For the text-containing cell, return its midpoint in (X, Y) coordinate format. 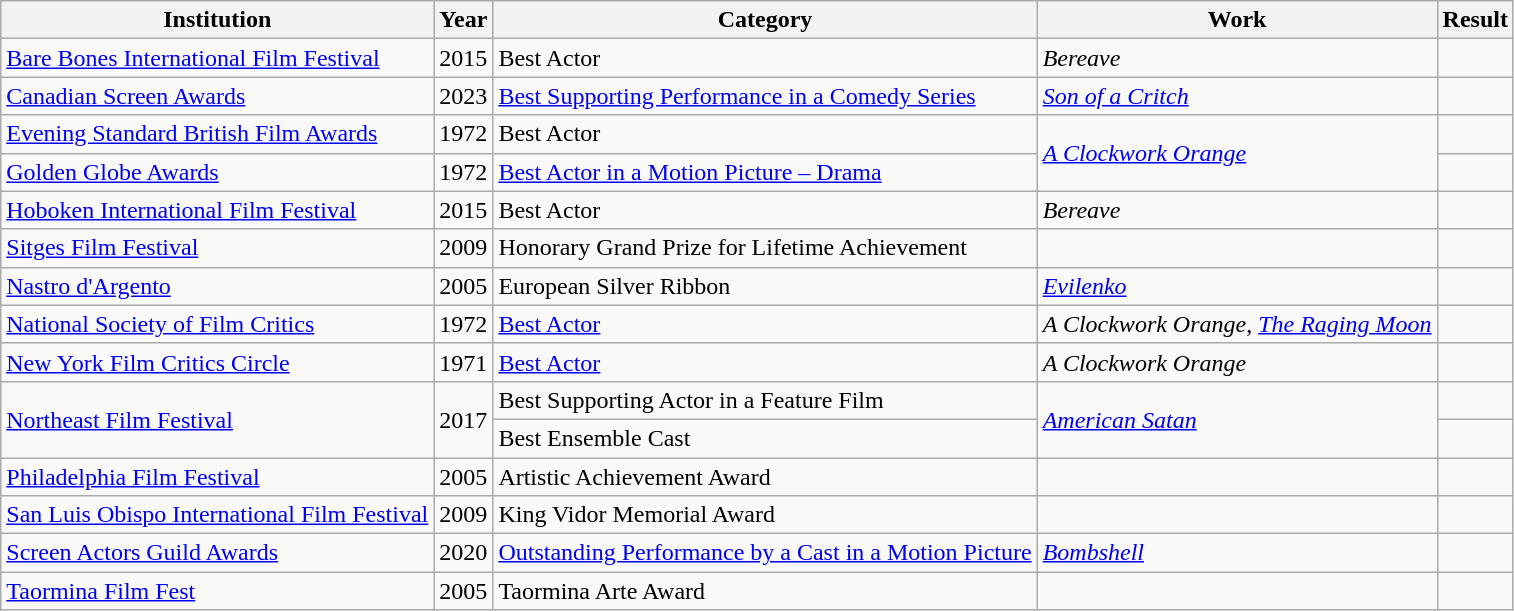
Philadelphia Film Festival (218, 477)
Golden Globe Awards (218, 172)
2017 (464, 419)
Taormina Arte Award (765, 591)
Son of a Critch (1237, 96)
Best Actor in a Motion Picture – Drama (765, 172)
1971 (464, 362)
Institution (218, 20)
Outstanding Performance by a Cast in a Motion Picture (765, 553)
European Silver Ribbon (765, 286)
Work (1237, 20)
Hoboken International Film Festival (218, 210)
Best Ensemble Cast (765, 438)
Evilenko (1237, 286)
Sitges Film Festival (218, 248)
Nastro d'Argento (218, 286)
Northeast Film Festival (218, 419)
Year (464, 20)
Best Supporting Performance in a Comedy Series (765, 96)
Result (1475, 20)
Bombshell (1237, 553)
New York Film Critics Circle (218, 362)
2020 (464, 553)
2023 (464, 96)
American Satan (1237, 419)
Category (765, 20)
Honorary Grand Prize for Lifetime Achievement (765, 248)
Best Supporting Actor in a Feature Film (765, 400)
National Society of Film Critics (218, 324)
Artistic Achievement Award (765, 477)
A Clockwork Orange, The Raging Moon (1237, 324)
San Luis Obispo International Film Festival (218, 515)
Taormina Film Fest (218, 591)
Evening Standard British Film Awards (218, 134)
Canadian Screen Awards (218, 96)
Screen Actors Guild Awards (218, 553)
King Vidor Memorial Award (765, 515)
Bare Bones International Film Festival (218, 58)
